Identify which cell holds the provided text, then report its (X, Y) central coordinate. 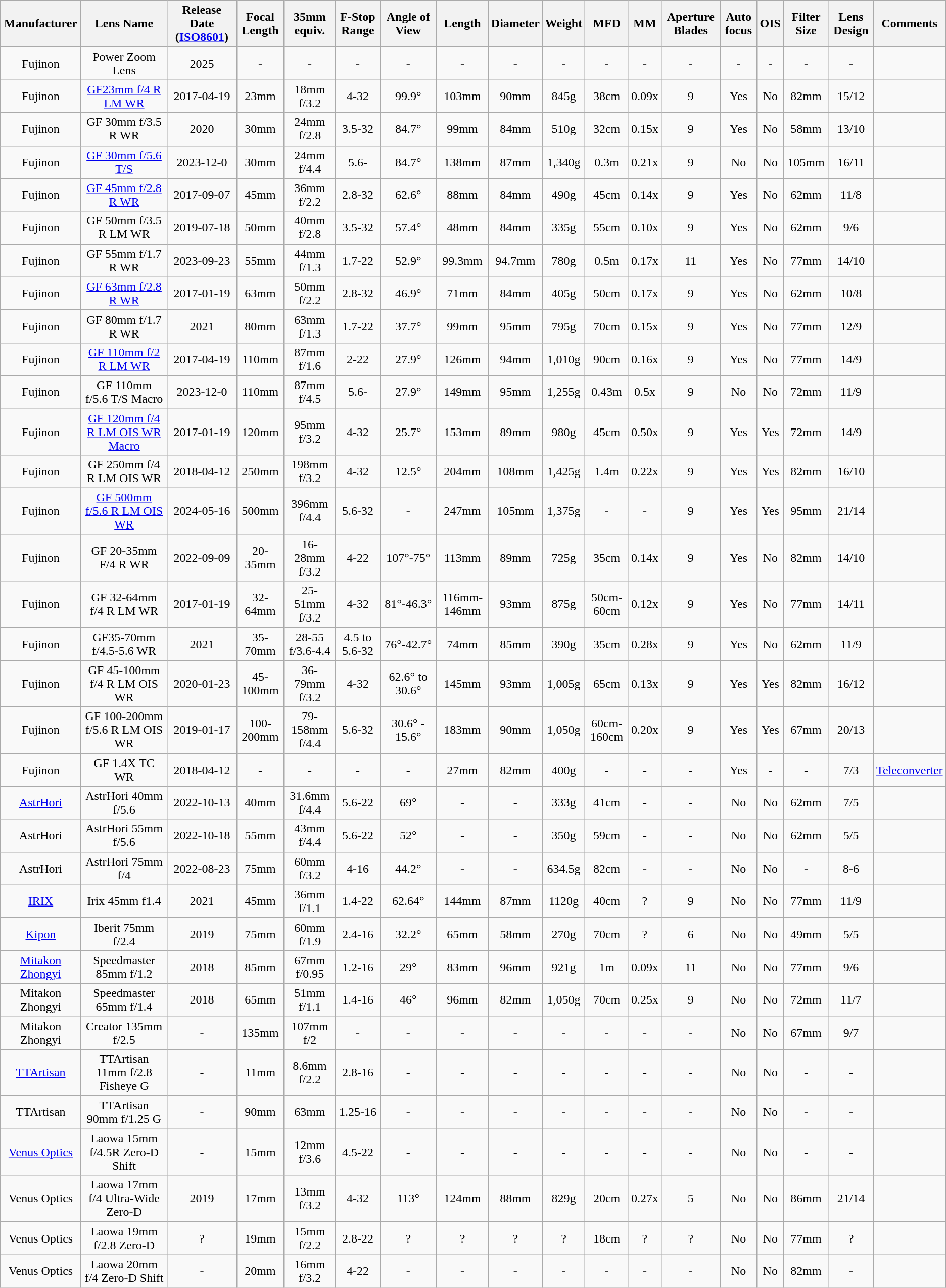
400g (563, 770)
12/9 (851, 326)
107°-75° (408, 558)
0.16x (645, 359)
795g (563, 326)
135mm (260, 1033)
2022-08-23 (202, 868)
138mm (463, 162)
Power Zoom Lens (124, 64)
1,010g (563, 359)
40mm (260, 802)
2022-10-18 (202, 836)
20cm (607, 1199)
IRIX (41, 901)
4.5-22 (358, 1152)
GF 45mm f/2.8 R WR (124, 195)
GF 110mm f/5.6 T/S Macro (124, 392)
86mm (806, 1199)
2023-09-23 (202, 261)
44mm f/1.3 (310, 261)
GF 50mm f/3.5 R LM WR (124, 227)
5 (690, 1199)
49mm (806, 934)
GF 32-64mm f/4 R LM WR (124, 604)
10/8 (851, 293)
396mm f/4.4 (310, 511)
GF 250mm f/4 R LM OIS WR (124, 472)
11mm (260, 1073)
52° (408, 836)
20mm (260, 1271)
2.8-22 (358, 1238)
1,340g (563, 162)
1,005g (563, 684)
43mm f/4.4 (310, 836)
0.50x (645, 432)
0.27x (645, 1199)
0.5m (607, 261)
0.25x (645, 999)
Focal Length (260, 24)
GF 500mm f/5.6 R LM OIS WR (124, 511)
52.9° (408, 261)
1,255g (563, 392)
62.6° to 30.6° (408, 684)
60mm f/3.2 (310, 868)
16/12 (851, 684)
60mm f/1.9 (310, 934)
13mm f/3.2 (310, 1199)
35mm equiv. (310, 24)
GF 100-200mm f/5.6 R LM OIS WR (124, 730)
Filter Size (806, 24)
149mm (463, 392)
GF35-70mm f/4.5-5.6 WR (124, 644)
980g (563, 432)
1,425g (563, 472)
Irix 45mm f1.4 (124, 901)
GF 120mm f/4 R LM OIS WR Macro (124, 432)
500mm (260, 511)
59cm (607, 836)
634.5g (563, 868)
Creator 135mm f/2.5 (124, 1033)
79-158mm f/4.4 (310, 730)
24mm f/2.8 (310, 129)
Laowa 15mm f/4.5R Zero-D Shift (124, 1152)
204mm (463, 472)
144mm (463, 901)
99.3mm (463, 261)
490g (563, 195)
108mm (515, 472)
99.9° (408, 96)
Iberit 75mm f/2.4 (124, 934)
1.2-16 (358, 967)
36mm f/2.2 (310, 195)
1.4-22 (358, 901)
81°-46.3° (408, 604)
90cm (607, 359)
48mm (463, 227)
67mm f/0.95 (310, 967)
20-35mm (260, 558)
55cm (607, 227)
31.6mm f/4.4 (310, 802)
87mm f/4.5 (310, 392)
11/7 (851, 999)
113mm (463, 558)
16/11 (851, 162)
0.12x (645, 604)
AstrHori 40mm f/5.6 (124, 802)
0.28x (645, 644)
107mm f/2 (310, 1033)
198mm f/3.2 (310, 472)
24mm f/4.4 (310, 162)
Lens Name (124, 24)
28-55 f/3.6-4.4 (310, 644)
16/10 (851, 472)
Kipon (41, 934)
71mm (463, 293)
1.4m (607, 472)
Teleconverter (910, 770)
Speedmaster 85mm f/1.2 (124, 967)
2025 (202, 64)
17mm (260, 1199)
4.5 to 5.6-32 (358, 644)
1,375g (563, 511)
MM (645, 24)
0.5x (645, 392)
103mm (463, 96)
GF 30mm f/3.5 R WR (124, 129)
83mm (463, 967)
80mm (260, 326)
8-6 (851, 868)
845g (563, 96)
60cm-160cm (607, 730)
725g (563, 558)
46° (408, 999)
2017-09-07 (202, 195)
2.8-16 (358, 1073)
87mm f/1.6 (310, 359)
40cm (607, 901)
50mm (260, 227)
Laowa 17mm f/4 Ultra-Wide Zero-D (124, 1199)
Auto focus (739, 24)
875g (563, 604)
57.4° (408, 227)
29° (408, 967)
2019-01-17 (202, 730)
1120g (563, 901)
94mm (515, 359)
7/3 (851, 770)
9/7 (851, 1033)
30.6° - 15.6° (408, 730)
2020 (202, 129)
44.2° (408, 868)
15/12 (851, 96)
Angle of View (408, 24)
14/11 (851, 604)
Aperture Blades (690, 24)
23mm (260, 96)
F-Stop Range (358, 24)
390g (563, 644)
15mm f/2.2 (310, 1238)
0.20x (645, 730)
247mm (463, 511)
76°-42.7° (408, 644)
11/8 (851, 195)
41cm (607, 802)
AstrHori 55mm f/5.6 (124, 836)
Length (463, 24)
50cm-60cm (607, 604)
0.43m (607, 392)
829g (563, 1199)
TTArtisan 90mm f/1.25 G (124, 1113)
65cm (607, 684)
25-51mm f/3.2 (310, 604)
37.7° (408, 326)
16-28mm f/3.2 (310, 558)
1m (607, 967)
20/13 (851, 730)
18cm (607, 1238)
250mm (260, 472)
GF 63mm f/2.8 R WR (124, 293)
Laowa 20mm f/4 Zero-D Shift (124, 1271)
2022-10-13 (202, 802)
25.7° (408, 432)
0.22x (645, 472)
38cm (607, 96)
46.9° (408, 293)
50cm (607, 293)
2024-05-16 (202, 511)
GF23mm f/4 R LM WR (124, 96)
63mm f/1.3 (310, 326)
35-70mm (260, 644)
16mm f/3.2 (310, 1271)
32.2° (408, 934)
32-64mm (260, 604)
7/5 (851, 802)
4-16 (358, 868)
45-100mm (260, 684)
Speedmaster 65mm f/1.4 (124, 999)
780g (563, 261)
116mm-146mm (463, 604)
2019-07-18 (202, 227)
AstrHori 75mm f/4 (124, 868)
0.21x (645, 162)
Release Date (ISO8601) (202, 24)
113° (408, 1199)
0.3m (607, 162)
95mm f/3.2 (310, 432)
74mm (463, 644)
50mm f/2.2 (310, 293)
124mm (463, 1199)
40mm f/2.8 (310, 227)
100-200mm (260, 730)
OIS (770, 24)
15mm (260, 1152)
62.64° (408, 901)
405g (563, 293)
62.6° (408, 195)
0.10x (645, 227)
Comments (910, 24)
GF 1.4X TC WR (124, 770)
GF 55mm f/1.7 R WR (124, 261)
510g (563, 129)
2.4-16 (358, 934)
69° (408, 802)
94.7mm (515, 261)
GF 110mm f/2 R LM WR (124, 359)
126mm (463, 359)
GF 20-35mm F/4 R WR (124, 558)
GF 30mm f/5.6 T/S (124, 162)
2020-01-23 (202, 684)
Lens Design (851, 24)
921g (563, 967)
MFD (607, 24)
120mm (260, 432)
333g (563, 802)
36-79mm f/3.2 (310, 684)
Diameter (515, 24)
12mm f/3.6 (310, 1152)
335g (563, 227)
183mm (463, 730)
Manufacturer (41, 24)
Laowa 19mm f/2.8 Zero-D (124, 1238)
13/10 (851, 129)
0.13x (645, 684)
TTArtisan 11mm f/2.8 Fisheye G (124, 1073)
350g (563, 836)
GF 80mm f/1.7 R WR (124, 326)
2022-09-09 (202, 558)
27mm (463, 770)
6 (690, 934)
12.5° (408, 472)
145mm (463, 684)
2-22 (358, 359)
18mm f/3.2 (310, 96)
19mm (260, 1238)
Weight (563, 24)
270g (563, 934)
153mm (463, 432)
1.4-16 (358, 999)
36mm f/1.1 (310, 901)
8.6mm f/2.2 (310, 1073)
GF 45-100mm f/4 R LM OIS WR (124, 684)
1.25-16 (358, 1113)
82cm (607, 868)
32cm (607, 129)
51mm f/1.1 (310, 999)
